Return the (X, Y) coordinate for the center point of the cell that contains the specified text.  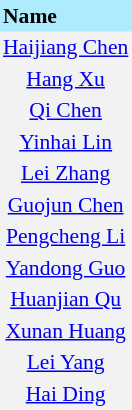
Xunan Huang (66, 331)
Hai Ding (66, 394)
Lei Zhang (66, 174)
Yandong Guo (66, 268)
Guojun Chen (66, 205)
Qi Chen (66, 110)
Haijiang Chen (66, 48)
Huanjian Qu (66, 300)
Lei Yang (66, 362)
Hang Xu (66, 79)
Yinhai Lin (66, 142)
Name (66, 16)
Pengcheng Li (66, 236)
